From the cell containing the given text, extract its center point as [x, y] coordinate. 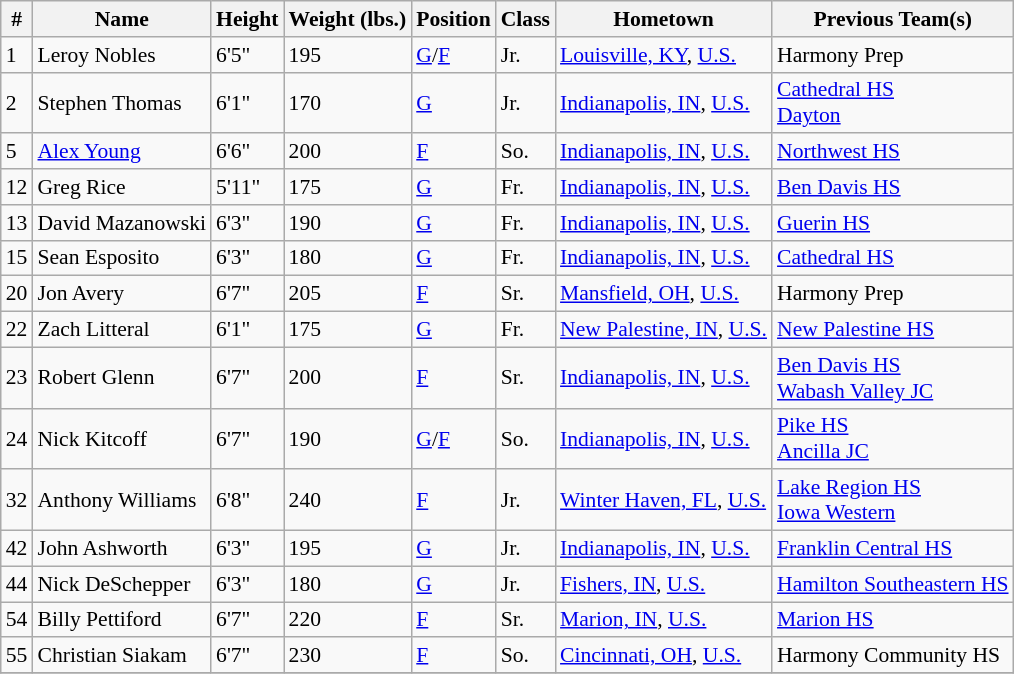
Marion, IN, U.S. [664, 620]
Marion HS [893, 620]
1 [17, 55]
Billy Pettiford [122, 620]
Pike HSAncilla JC [893, 438]
Lake Region HSIowa Western [893, 500]
12 [17, 187]
Anthony Williams [122, 500]
230 [348, 656]
240 [348, 500]
Nick Kitcoff [122, 438]
Previous Team(s) [893, 19]
Leroy Nobles [122, 55]
Guerin HS [893, 223]
205 [348, 294]
42 [17, 549]
170 [348, 102]
Nick DeSchepper [122, 584]
6'6" [247, 152]
6'8" [247, 500]
David Mazanowski [122, 223]
Zach Litteral [122, 330]
Sean Esposito [122, 258]
220 [348, 620]
Franklin Central HS [893, 549]
Cathedral HSDayton [893, 102]
5 [17, 152]
Stephen Thomas [122, 102]
32 [17, 500]
# [17, 19]
13 [17, 223]
Northwest HS [893, 152]
Hamilton Southeastern HS [893, 584]
Winter Haven, FL, U.S. [664, 500]
Cathedral HS [893, 258]
6'5" [247, 55]
Greg Rice [122, 187]
5'11" [247, 187]
44 [17, 584]
Alex Young [122, 152]
Class [526, 19]
Christian Siakam [122, 656]
20 [17, 294]
Position [453, 19]
2 [17, 102]
Mansfield, OH, U.S. [664, 294]
Height [247, 19]
Fishers, IN, U.S. [664, 584]
Hometown [664, 19]
22 [17, 330]
Jon Avery [122, 294]
New Palestine HS [893, 330]
Cincinnati, OH, U.S. [664, 656]
23 [17, 378]
54 [17, 620]
Name [122, 19]
Ben Davis HSWabash Valley JC [893, 378]
24 [17, 438]
New Palestine, IN, U.S. [664, 330]
15 [17, 258]
Ben Davis HS [893, 187]
Harmony Community HS [893, 656]
John Ashworth [122, 549]
Weight (lbs.) [348, 19]
Robert Glenn [122, 378]
55 [17, 656]
Louisville, KY, U.S. [664, 55]
